Detect which cell encompasses the target text, then output its (x, y) center coordinate. 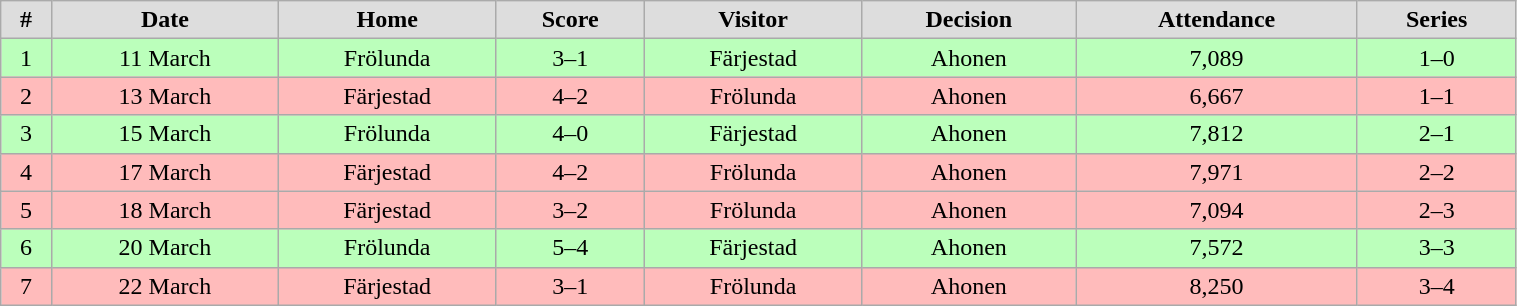
2–2 (1436, 172)
3 (26, 134)
15 March (164, 134)
7,812 (1216, 134)
18 March (164, 210)
7 (26, 286)
Series (1436, 20)
13 March (164, 96)
7,971 (1216, 172)
11 March (164, 58)
2 (26, 96)
5 (26, 210)
1–0 (1436, 58)
4–0 (570, 134)
5–4 (570, 248)
1 (26, 58)
4 (26, 172)
6,667 (1216, 96)
Score (570, 20)
Decision (969, 20)
Home (388, 20)
3–3 (1436, 248)
7,089 (1216, 58)
8,250 (1216, 286)
1–1 (1436, 96)
# (26, 20)
22 March (164, 286)
7,572 (1216, 248)
Visitor (754, 20)
2–1 (1436, 134)
7,094 (1216, 210)
3–4 (1436, 286)
2–3 (1436, 210)
20 March (164, 248)
Attendance (1216, 20)
Date (164, 20)
3–2 (570, 210)
17 March (164, 172)
6 (26, 248)
